Search for the cell housing the specified text and yield its [X, Y] center coordinate. 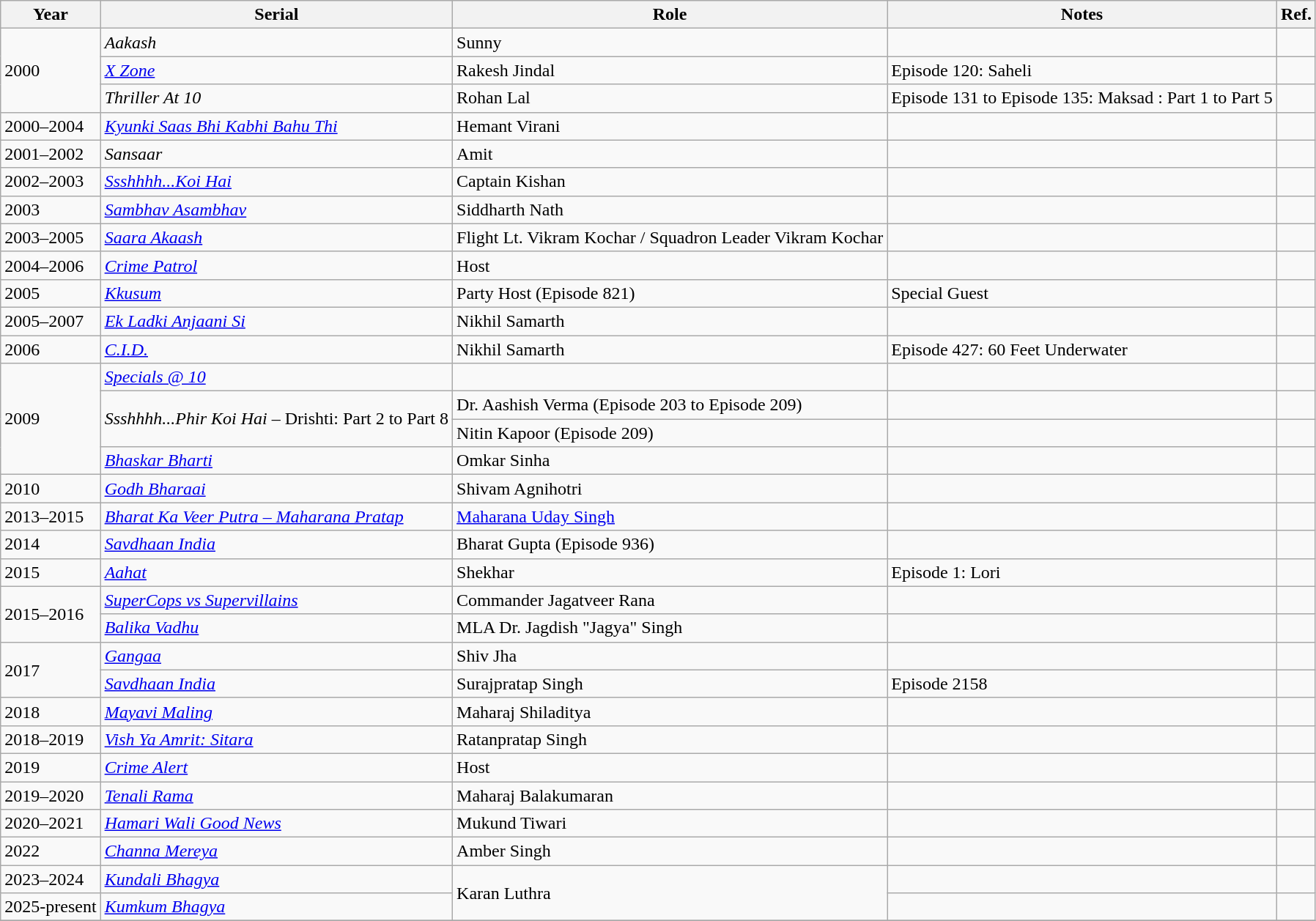
2018 [51, 711]
Maharaj Balakumaran [670, 795]
2006 [51, 349]
2019 [51, 767]
Kumkum Bhagya [276, 907]
Mayavi Maling [276, 711]
Notes [1082, 15]
Sunny [670, 42]
2003 [51, 210]
Episode 120: Saheli [1082, 70]
Special Guest [1082, 293]
Flight Lt. Vikram Kochar / Squadron Leader Vikram Kochar [670, 237]
2018–2019 [51, 739]
Hamari Wali Good News [276, 824]
2005–2007 [51, 321]
Shiv Jha [670, 656]
2023–2024 [51, 879]
Sansaar [276, 154]
2002–2003 [51, 182]
Bharat Gupta (Episode 936) [670, 544]
Tenali Rama [276, 795]
2009 [51, 419]
2014 [51, 544]
Amit [670, 154]
Hemant Virani [670, 126]
Saara Akaash [276, 237]
Gangaa [276, 656]
Ssshhhh...Phir Koi Hai – Drishti: Part 2 to Part 8 [276, 419]
Kundali Bhagya [276, 879]
SuperCops vs Supervillains [276, 600]
2001–2002 [51, 154]
Mukund Tiwari [670, 824]
Year [51, 15]
Bhaskar Bharti [276, 461]
Aakash [276, 42]
Thriller At 10 [276, 98]
2005 [51, 293]
Ssshhhh...Koi Hai [276, 182]
2013–2015 [51, 517]
Aahat [276, 572]
2019–2020 [51, 795]
Siddharth Nath [670, 210]
Ref. [1295, 15]
Godh Bharaai [276, 489]
Surajpratap Singh [670, 684]
Maharaj Shiladitya [670, 711]
Ratanpratap Singh [670, 739]
Commander Jagatveer Rana [670, 600]
2022 [51, 851]
Kyunki Saas Bhi Kabhi Bahu Thi [276, 126]
MLA Dr. Jagdish "Jagya" Singh [670, 628]
2020–2021 [51, 824]
Episode 2158 [1082, 684]
2017 [51, 670]
Nitin Kapoor (Episode 209) [670, 433]
Crime Patrol [276, 265]
Party Host (Episode 821) [670, 293]
2000 [51, 70]
Crime Alert [276, 767]
Ek Ladki Anjaani Si [276, 321]
Vish Ya Amrit: Sitara [276, 739]
Amber Singh [670, 851]
2004–2006 [51, 265]
Captain Kishan [670, 182]
Role [670, 15]
Rakesh Jindal [670, 70]
Omkar Sinha [670, 461]
2015–2016 [51, 614]
Channa Mereya [276, 851]
Sambhav Asambhav [276, 210]
Shivam Agnihotri [670, 489]
2010 [51, 489]
C.I.D. [276, 349]
2025-present [51, 907]
Maharana Uday Singh [670, 517]
Serial [276, 15]
2003–2005 [51, 237]
Balika Vadhu [276, 628]
2000–2004 [51, 126]
Kkusum [276, 293]
Dr. Aashish Verma (Episode 203 to Episode 209) [670, 405]
Bharat Ka Veer Putra – Maharana Pratap [276, 517]
Episode 427: 60 Feet Underwater [1082, 349]
Specials @ 10 [276, 377]
Episode 131 to Episode 135: Maksad : Part 1 to Part 5 [1082, 98]
2015 [51, 572]
Episode 1: Lori [1082, 572]
Shekhar [670, 572]
Rohan Lal [670, 98]
X Zone [276, 70]
Karan Luthra [670, 893]
